Determine the (X, Y) coordinate at the center of the cell enclosing the given text.  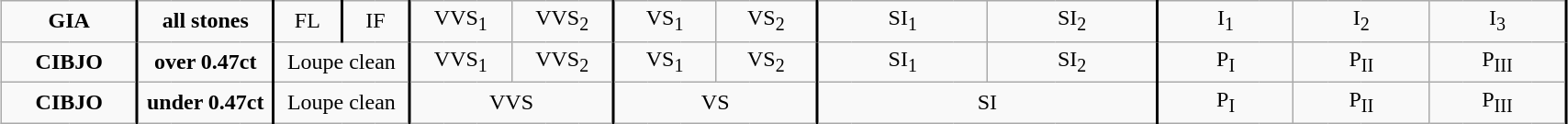
I2 (1361, 21)
SI (987, 102)
FL (308, 21)
VVS (511, 102)
GIA (70, 21)
IF (375, 21)
over 0.47ct (206, 62)
I1 (1226, 21)
all stones (206, 21)
under 0.47ct (206, 102)
I3 (1498, 21)
VS (715, 102)
